Scan for the cell matching the given text and deliver its [X, Y] coordinate at center. 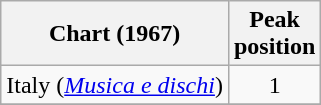
Italy (Musica e dischi) [115, 85]
Peakposition [274, 34]
Chart (1967) [115, 34]
1 [274, 85]
